Pinpoint the cell where the given text exists, returning its [x, y] midpoint coordinate. 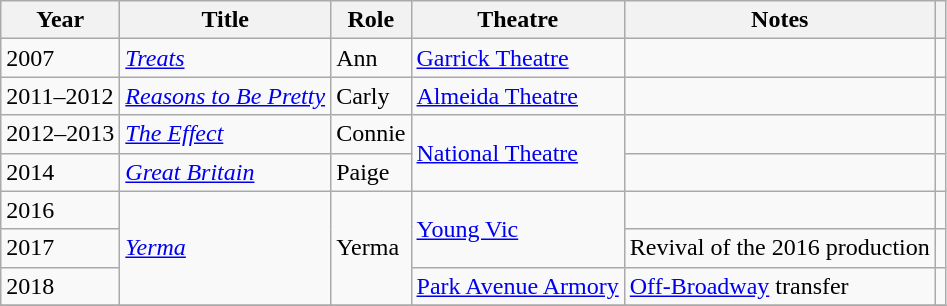
2018 [60, 286]
Park Avenue Armory [518, 286]
Ann [371, 58]
Young Vic [518, 229]
Reasons to Be Pretty [226, 96]
2016 [60, 210]
Year [60, 20]
Paige [371, 172]
Connie [371, 134]
Role [371, 20]
Garrick Theatre [518, 58]
Treats [226, 58]
Title [226, 20]
The Effect [226, 134]
Theatre [518, 20]
2012–2013 [60, 134]
Almeida Theatre [518, 96]
Great Britain [226, 172]
Revival of the 2016 production [780, 248]
2007 [60, 58]
National Theatre [518, 153]
Notes [780, 20]
Carly [371, 96]
Off-Broadway transfer [780, 286]
2011–2012 [60, 96]
2017 [60, 248]
2014 [60, 172]
